From the cell containing the given text, extract its center point as [x, y] coordinate. 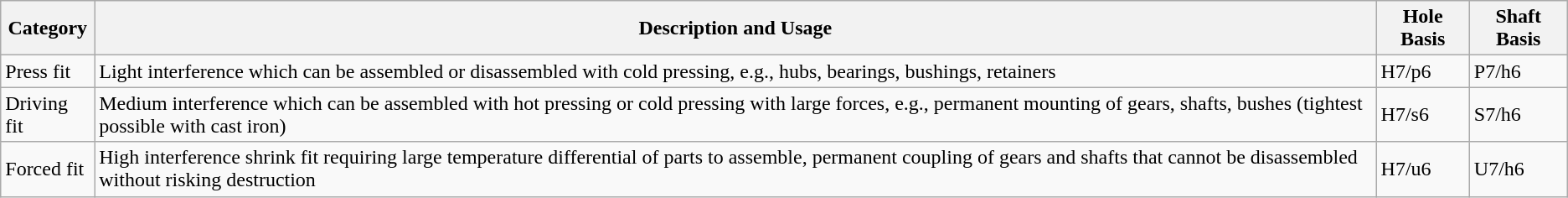
Shaft Basis [1518, 29]
P7/h6 [1518, 71]
U7/h6 [1518, 169]
Category [48, 29]
S7/h6 [1518, 114]
Hole Basis [1422, 29]
H7/u6 [1422, 169]
Description and Usage [735, 29]
Driving fit [48, 114]
H7/s6 [1422, 114]
Forced fit [48, 169]
Press fit [48, 71]
Light interference which can be assembled or disassembled with cold pressing, e.g., hubs, bearings, bushings, retainers [735, 71]
H7/p6 [1422, 71]
